Identify which cell holds the provided text, then report its (x, y) central coordinate. 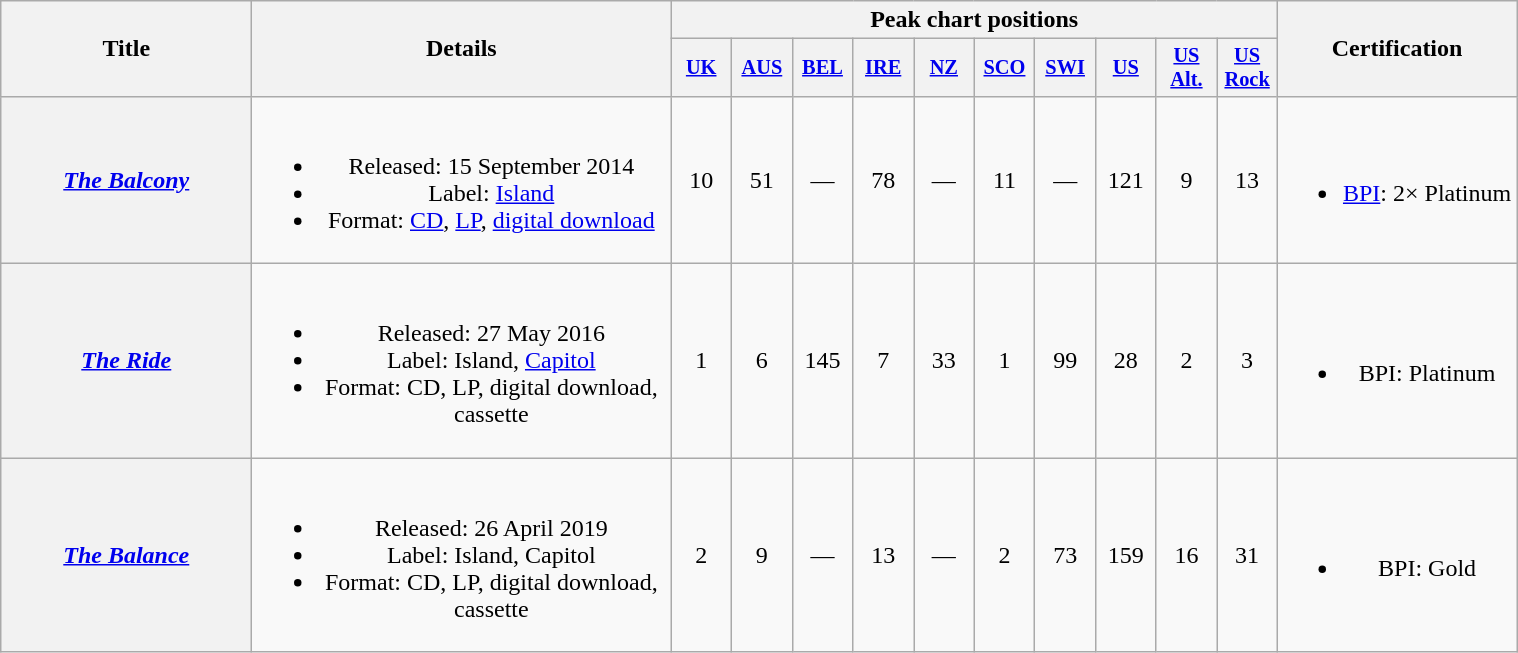
UK (702, 68)
USRock (1248, 68)
NZ (944, 68)
145 (822, 361)
SWI (1066, 68)
IRE (884, 68)
6 (762, 361)
The Ride (126, 361)
16 (1186, 555)
99 (1066, 361)
US (1126, 68)
USAlt. (1186, 68)
Released: 26 April 2019Label: Island, CapitolFormat: CD, LP, digital download, cassette (462, 555)
121 (1126, 180)
10 (702, 180)
Certification (1396, 49)
11 (1004, 180)
78 (884, 180)
BPI: Gold (1396, 555)
73 (1066, 555)
Released: 27 May 2016Label: Island, CapitolFormat: CD, LP, digital download, cassette (462, 361)
BEL (822, 68)
31 (1248, 555)
7 (884, 361)
28 (1126, 361)
BPI: 2× Platinum (1396, 180)
Details (462, 49)
33 (944, 361)
51 (762, 180)
AUS (762, 68)
Title (126, 49)
3 (1248, 361)
Peak chart positions (974, 20)
SCO (1004, 68)
The Balcony (126, 180)
BPI: Platinum (1396, 361)
Released: 15 September 2014Label: IslandFormat: CD, LP, digital download (462, 180)
The Balance (126, 555)
159 (1126, 555)
